Pinpoint the cell where the given text exists, returning its (x, y) midpoint coordinate. 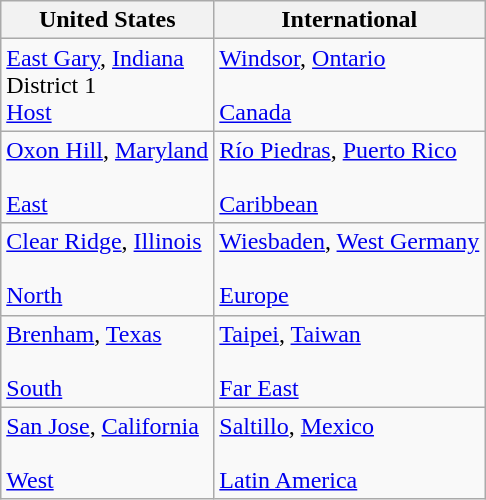
Clear Ridge, IllinoisNorth (108, 269)
Oxon Hill, MarylandEast (108, 177)
San Jose, CaliforniaWest (108, 453)
International (350, 20)
Taipei, TaiwanFar East (350, 361)
Brenham, TexasSouth (108, 361)
East Gary, IndianaDistrict 1Host (108, 85)
Río Piedras, Puerto Rico Caribbean (350, 177)
Saltillo, MexicoLatin America (350, 453)
United States (108, 20)
Wiesbaden, West GermanyEurope (350, 269)
Windsor, OntarioCanada (350, 85)
